Output the [X, Y] coordinate of the center of the cell containing the given text.  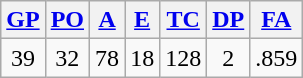
FA [276, 20]
PO [67, 20]
128 [184, 58]
DP [228, 20]
.859 [276, 58]
TC [184, 20]
A [108, 20]
E [142, 20]
GP [23, 20]
78 [108, 58]
32 [67, 58]
39 [23, 58]
2 [228, 58]
18 [142, 58]
